Search for the cell housing the specified text and yield its [X, Y] center coordinate. 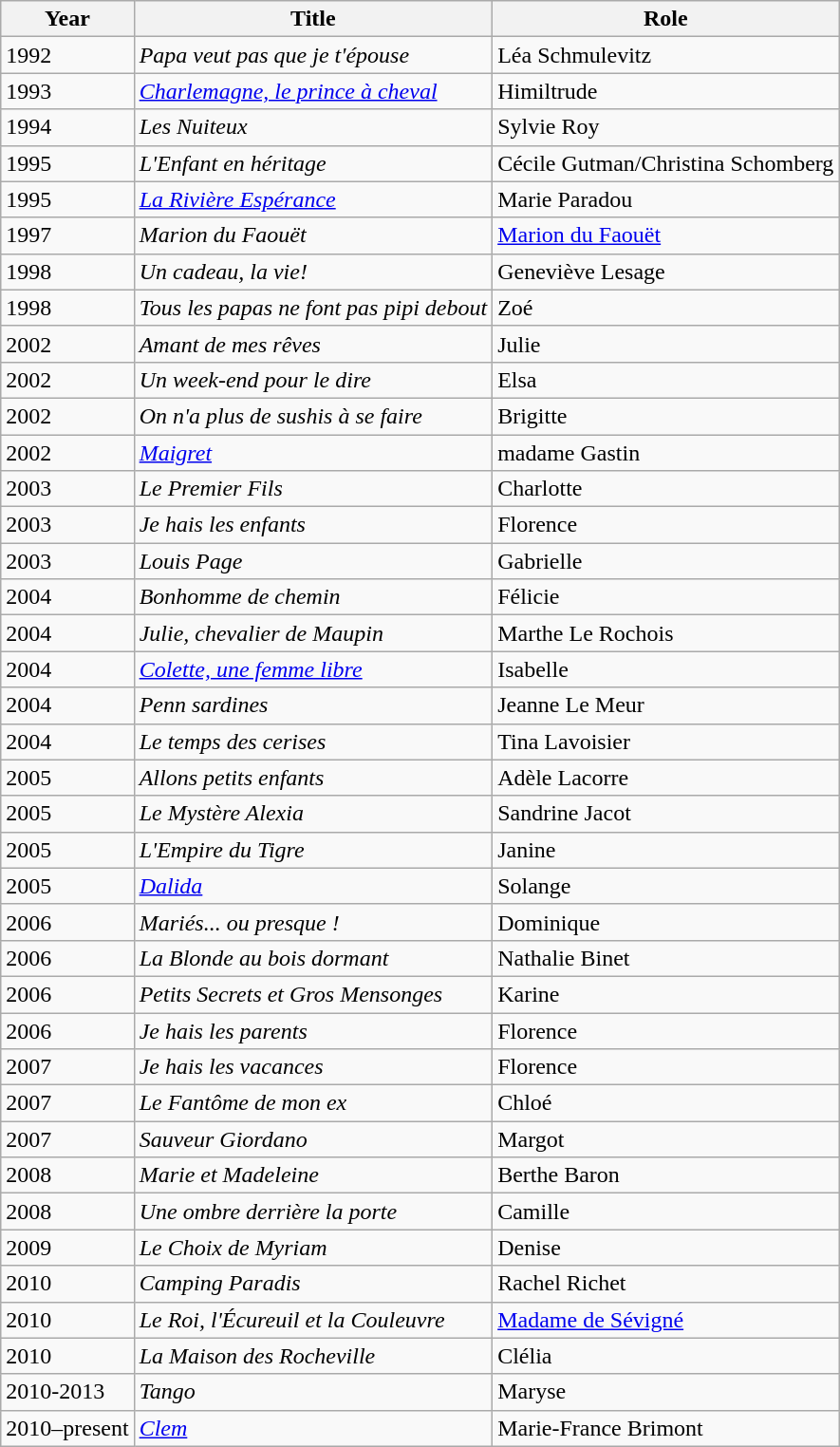
Marie et Madeleine [313, 1175]
Les Nuiteux [313, 127]
Le Roi, l'Écureuil et la Couleuvre [313, 1320]
La Rivière Espérance [313, 199]
Charlemagne, le prince à cheval [313, 91]
Bonhomme de chemin [313, 597]
Isabelle [666, 669]
Elsa [666, 380]
Un cadeau, la vie! [313, 272]
Le Choix de Myriam [313, 1248]
Julie, chevalier de Maupin [313, 633]
On n'a plus de sushis à se faire [313, 416]
Cécile Gutman/Christina Schomberg [666, 163]
Marie-France Brimont [666, 1428]
2010-2013 [67, 1392]
Julie [666, 344]
Madame de Sévigné [666, 1320]
Dalida [313, 886]
Camille [666, 1212]
La Maison des Rocheville [313, 1356]
Le Mystère Alexia [313, 814]
Charlotte [666, 489]
Brigitte [666, 416]
Maryse [666, 1392]
Margot [666, 1139]
Amant de mes rêves [313, 344]
Je hais les vacances [313, 1067]
Karine [666, 994]
Gabrielle [666, 561]
Sauveur Giordano [313, 1139]
Un week-end pour le dire [313, 380]
Role [666, 19]
L'Enfant en héritage [313, 163]
Je hais les parents [313, 1030]
Maigret [313, 453]
Colette, une femme libre [313, 669]
Sylvie Roy [666, 127]
Rachel Richet [666, 1284]
2009 [67, 1248]
1997 [67, 235]
1994 [67, 127]
Papa veut pas que je t'épouse [313, 55]
Allons petits enfants [313, 778]
Marie Paradou [666, 199]
Sandrine Jacot [666, 814]
La Blonde au bois dormant [313, 958]
Janine [666, 850]
Clem [313, 1428]
Le Premier Fils [313, 489]
Geneviève Lesage [666, 272]
Petits Secrets et Gros Mensonges [313, 994]
Solange [666, 886]
Marthe Le Rochois [666, 633]
L'Empire du Tigre [313, 850]
madame Gastin [666, 453]
2010–present [67, 1428]
Year [67, 19]
Title [313, 19]
Penn sardines [313, 705]
Jeanne Le Meur [666, 705]
Himiltrude [666, 91]
1993 [67, 91]
Adèle Lacorre [666, 778]
Chloé [666, 1103]
Tango [313, 1392]
Tous les papas ne font pas pipi debout [313, 308]
Louis Page [313, 561]
Nathalie Binet [666, 958]
1992 [67, 55]
Zoé [666, 308]
Je hais les enfants [313, 525]
Berthe Baron [666, 1175]
Félicie [666, 597]
Clélia [666, 1356]
Léa Schmulevitz [666, 55]
Denise [666, 1248]
Tina Lavoisier [666, 742]
Le Fantôme de mon ex [313, 1103]
Dominique [666, 922]
Mariés... ou presque ! [313, 922]
Une ombre derrière la porte [313, 1212]
Camping Paradis [313, 1284]
Le temps des cerises [313, 742]
